Return the [X, Y] coordinate for the center point of the cell that contains the specified text.  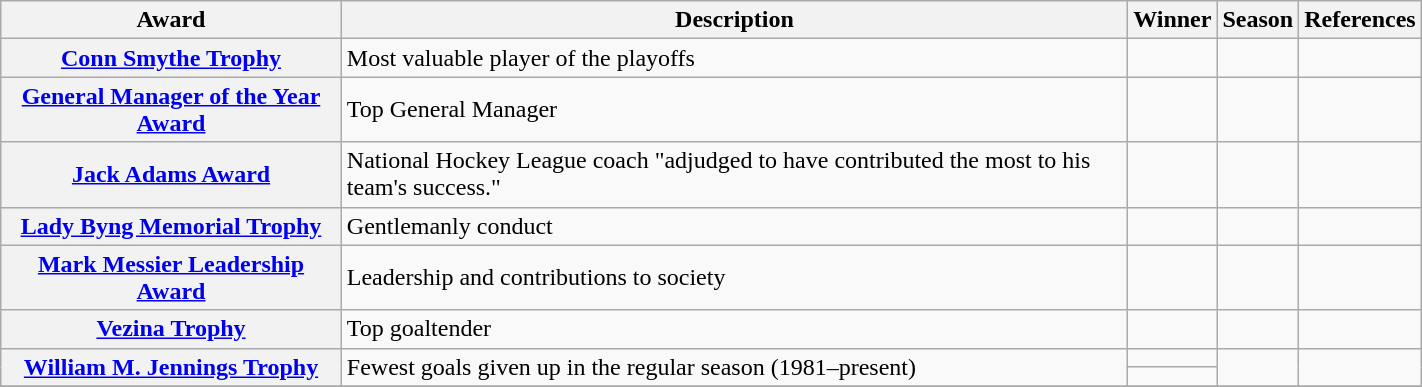
Description [734, 20]
Top goaltender [734, 329]
Vezina Trophy [172, 329]
Most valuable player of the playoffs [734, 58]
William M. Jennings Trophy [172, 367]
Season [1258, 20]
Gentlemanly conduct [734, 226]
Fewest goals given up in the regular season (1981–present) [734, 367]
Mark Messier Leadership Award [172, 278]
Leadership and contributions to society [734, 278]
Winner [1172, 20]
Jack Adams Award [172, 174]
General Manager of the Year Award [172, 110]
References [1360, 20]
National Hockey League coach "adjudged to have contributed the most to his team's success." [734, 174]
Lady Byng Memorial Trophy [172, 226]
Award [172, 20]
Top General Manager [734, 110]
Conn Smythe Trophy [172, 58]
